Scan for the cell matching the given text and deliver its [X, Y] coordinate at center. 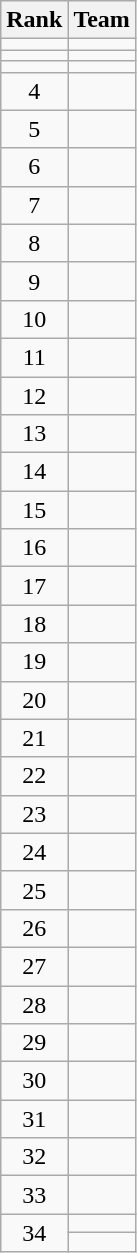
22 [34, 776]
24 [34, 852]
30 [34, 1081]
20 [34, 700]
15 [34, 510]
29 [34, 1043]
13 [34, 434]
28 [34, 1005]
11 [34, 357]
10 [34, 319]
25 [34, 890]
Team [102, 20]
6 [34, 167]
14 [34, 472]
18 [34, 624]
7 [34, 205]
17 [34, 586]
4 [34, 91]
21 [34, 738]
19 [34, 662]
23 [34, 814]
Rank [34, 20]
26 [34, 928]
32 [34, 1157]
12 [34, 395]
34 [34, 1233]
27 [34, 966]
5 [34, 129]
8 [34, 243]
16 [34, 548]
9 [34, 281]
33 [34, 1195]
31 [34, 1119]
